Provide the [X, Y] coordinate of the cell's center where the given text is located.  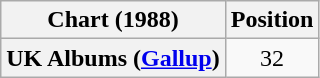
Position [272, 20]
Chart (1988) [113, 20]
32 [272, 58]
UK Albums (Gallup) [113, 58]
